From the cell containing the given text, extract its center point as (x, y) coordinate. 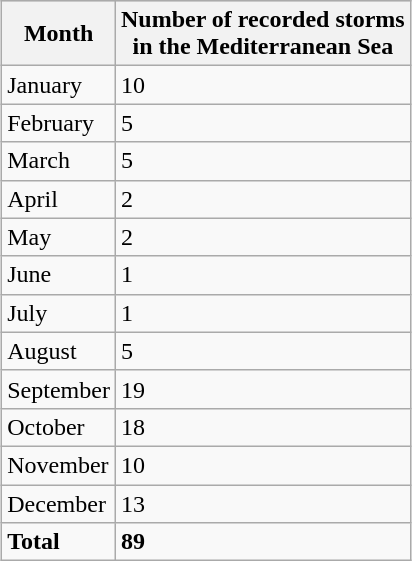
October (59, 427)
Total (59, 542)
19 (262, 389)
Month (59, 34)
September (59, 389)
April (59, 199)
13 (262, 503)
January (59, 85)
March (59, 161)
May (59, 237)
November (59, 465)
18 (262, 427)
February (59, 123)
June (59, 275)
August (59, 351)
December (59, 503)
89 (262, 542)
July (59, 313)
Number of recorded stormsin the Mediterranean Sea (262, 34)
